Extract the [x, y] coordinate from the center of the cell holding the provided text.  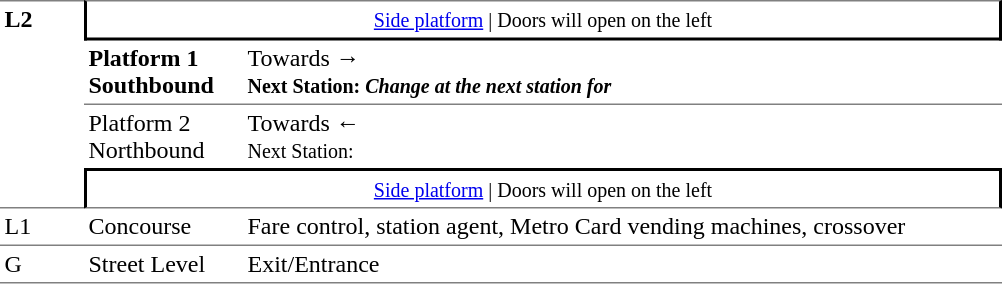
Platform 2Northbound [164, 136]
G [42, 264]
Fare control, station agent, Metro Card vending machines, crossover [622, 226]
Platform 1Southbound [164, 72]
Exit/Entrance [622, 264]
L2 [42, 104]
Street Level [164, 264]
Towards ← Next Station: [622, 136]
L1 [42, 226]
Concourse [164, 226]
Towards → Next Station: Change at the next station for [622, 72]
